Scan for the cell matching the given text and deliver its (X, Y) coordinate at center. 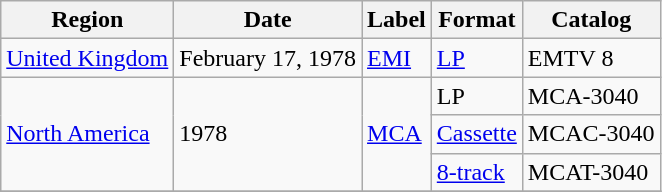
United Kingdom (88, 58)
North America (88, 134)
MCA (397, 134)
Cassette (476, 134)
1978 (268, 134)
MCAC-3040 (591, 134)
EMTV 8 (591, 58)
8-track (476, 172)
Date (268, 20)
MCA-3040 (591, 96)
Label (397, 20)
Format (476, 20)
Region (88, 20)
EMI (397, 58)
MCAT-3040 (591, 172)
Catalog (591, 20)
February 17, 1978 (268, 58)
